Find where the given text appears and provide that cell's center as [x, y] coordinate. 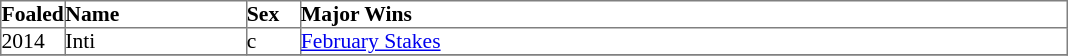
Major Wins [683, 14]
Sex [273, 14]
2014 [33, 42]
February Stakes [683, 42]
c [273, 42]
Inti [156, 42]
Foaled [33, 14]
Name [156, 14]
